Provide the [x, y] coordinate of the cell's center where the given text is located.  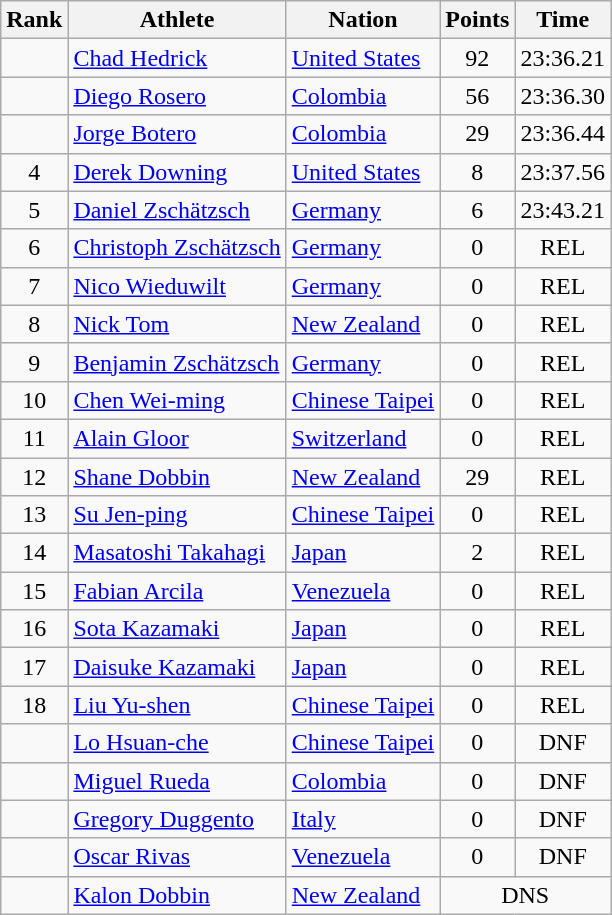
Points [478, 20]
Miguel Rueda [177, 781]
12 [34, 477]
23:36.21 [563, 58]
Italy [363, 819]
15 [34, 591]
92 [478, 58]
Nick Tom [177, 324]
DNS [526, 895]
2 [478, 553]
23:43.21 [563, 210]
56 [478, 96]
Chad Hedrick [177, 58]
14 [34, 553]
17 [34, 667]
5 [34, 210]
Sota Kazamaki [177, 629]
Switzerland [363, 438]
Liu Yu-shen [177, 705]
Alain Gloor [177, 438]
9 [34, 362]
Jorge Botero [177, 134]
4 [34, 172]
10 [34, 400]
Athlete [177, 20]
Fabian Arcila [177, 591]
18 [34, 705]
11 [34, 438]
Christoph Zschätzsch [177, 248]
Shane Dobbin [177, 477]
Daisuke Kazamaki [177, 667]
Daniel Zschätzsch [177, 210]
Gregory Duggento [177, 819]
23:36.44 [563, 134]
Time [563, 20]
Kalon Dobbin [177, 895]
Rank [34, 20]
Oscar Rivas [177, 857]
Chen Wei-ming [177, 400]
16 [34, 629]
Su Jen-ping [177, 515]
23:37.56 [563, 172]
13 [34, 515]
Diego Rosero [177, 96]
Nation [363, 20]
Nico Wieduwilt [177, 286]
Benjamin Zschätzsch [177, 362]
Lo Hsuan-che [177, 743]
Masatoshi Takahagi [177, 553]
Derek Downing [177, 172]
7 [34, 286]
23:36.30 [563, 96]
